Output the [X, Y] coordinate of the center of the cell containing the given text.  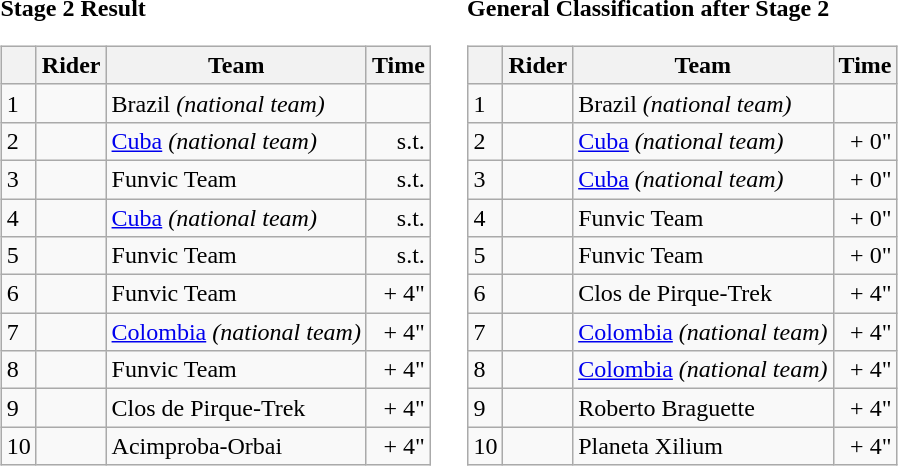
Planeta Xilium [703, 446]
Roberto Braguette [703, 408]
Acimproba-Orbai [236, 446]
